Extract the (X, Y) coordinate from the center of the cell holding the provided text.  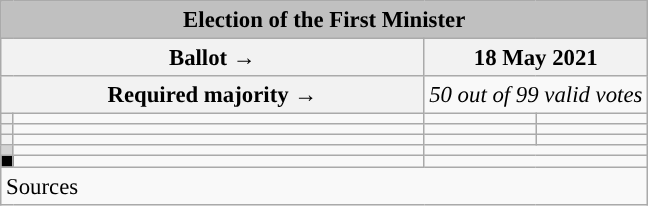
Ballot → (212, 58)
Election of the First Minister (324, 20)
Sources (324, 186)
Required majority → (212, 95)
18 May 2021 (536, 58)
50 out of 99 valid votes (536, 95)
